Determine the (x, y) coordinate at the center of the cell enclosing the given text.  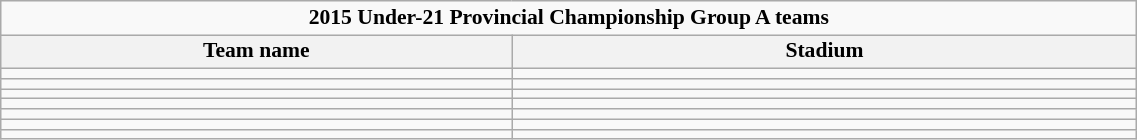
Team name (256, 52)
2015 Under-21 Provincial Championship Group A teams (569, 18)
Stadium (824, 52)
